Determine the [x, y] coordinate at the center of the cell enclosing the given text.  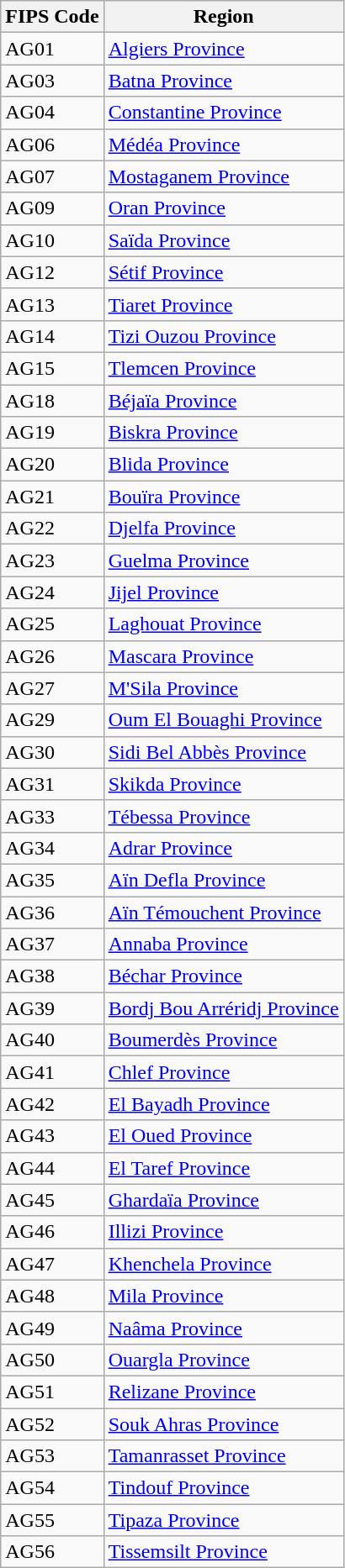
AG15 [52, 368]
Blida Province [224, 465]
AG21 [52, 497]
Region [224, 17]
Relizane Province [224, 1392]
AG03 [52, 81]
Laghouat Province [224, 624]
Tamanrasset Province [224, 1456]
Illizi Province [224, 1232]
Sidi Bel Abbès Province [224, 752]
AG29 [52, 720]
Algiers Province [224, 49]
AG48 [52, 1296]
AG33 [52, 816]
AG45 [52, 1200]
Oum El Bouaghi Province [224, 720]
Béchar Province [224, 976]
AG52 [52, 1424]
AG30 [52, 752]
Tlemcen Province [224, 368]
Mascara Province [224, 656]
Mostaganem Province [224, 176]
AG50 [52, 1360]
Batna Province [224, 81]
Djelfa Province [224, 529]
Saïda Province [224, 240]
AG36 [52, 912]
Béjaïa Province [224, 401]
AG14 [52, 336]
AG13 [52, 304]
AG55 [52, 1520]
Annaba Province [224, 944]
Guelma Province [224, 560]
AG23 [52, 560]
Ouargla Province [224, 1360]
AG10 [52, 240]
AG41 [52, 1072]
Skikda Province [224, 784]
Souk Ahras Province [224, 1424]
Tébessa Province [224, 816]
Naâma Province [224, 1328]
Adrar Province [224, 848]
AG19 [52, 433]
Tissemsilt Province [224, 1552]
Sétif Province [224, 272]
AG07 [52, 176]
AG22 [52, 529]
AG27 [52, 688]
AG31 [52, 784]
Chlef Province [224, 1072]
Tizi Ouzou Province [224, 336]
El Bayadh Province [224, 1104]
AG39 [52, 1008]
AG25 [52, 624]
AG37 [52, 944]
FIPS Code [52, 17]
Jijel Province [224, 592]
AG34 [52, 848]
AG35 [52, 880]
AG20 [52, 465]
AG42 [52, 1104]
AG46 [52, 1232]
AG56 [52, 1552]
Khenchela Province [224, 1264]
AG18 [52, 401]
AG09 [52, 208]
El Oued Province [224, 1136]
AG04 [52, 113]
Boumerdès Province [224, 1040]
Médéa Province [224, 145]
AG49 [52, 1328]
AG51 [52, 1392]
Bordj Bou Arréridj Province [224, 1008]
Tipaza Province [224, 1520]
AG47 [52, 1264]
Biskra Province [224, 433]
Aïn Defla Province [224, 880]
Constantine Province [224, 113]
AG44 [52, 1168]
AG40 [52, 1040]
El Taref Province [224, 1168]
Bouïra Province [224, 497]
AG12 [52, 272]
AG01 [52, 49]
Ghardaïa Province [224, 1200]
AG38 [52, 976]
AG54 [52, 1488]
Aïn Témouchent Province [224, 912]
AG43 [52, 1136]
Oran Province [224, 208]
AG24 [52, 592]
Tindouf Province [224, 1488]
AG26 [52, 656]
Mila Province [224, 1296]
AG53 [52, 1456]
AG06 [52, 145]
Tiaret Province [224, 304]
M'Sila Province [224, 688]
